Capture the cell that displays the provided text and extract its (X, Y) central coordinate. 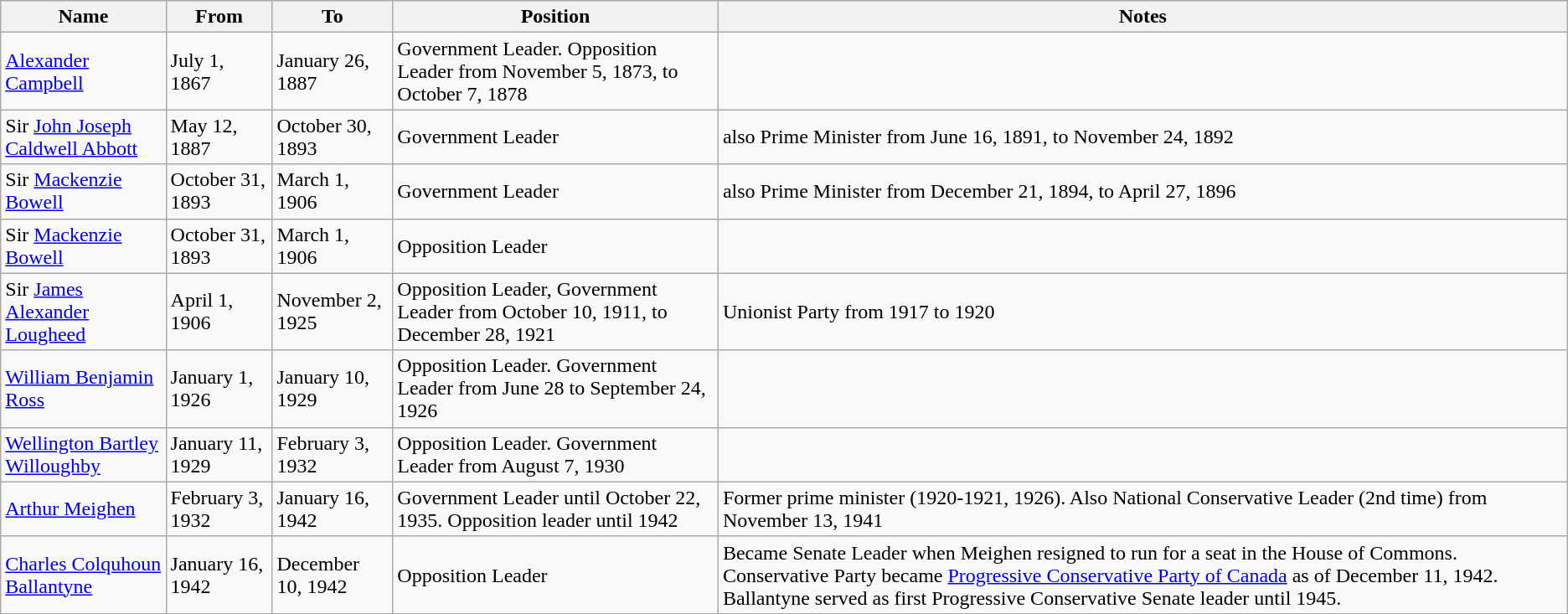
January 11, 1929 (219, 454)
Opposition Leader, Government Leader from October 10, 1911, to December 28, 1921 (556, 312)
William Benjamin Ross (84, 389)
October 30, 1893 (333, 137)
May 12, 1887 (219, 137)
Government Leader until October 22, 1935. Opposition leader until 1942 (556, 509)
Sir John Joseph Caldwell Abbott (84, 137)
Government Leader. Opposition Leader from November 5, 1873, to October 7, 1878 (556, 71)
Notes (1142, 17)
also Prime Minister from June 16, 1891, to November 24, 1892 (1142, 137)
To (333, 17)
Opposition Leader. Government Leader from June 28 to September 24, 1926 (556, 389)
December 10, 1942 (333, 575)
Opposition Leader. Government Leader from August 7, 1930 (556, 454)
January 1, 1926 (219, 389)
April 1, 1906 (219, 312)
January 10, 1929 (333, 389)
Charles Colquhoun Ballantyne (84, 575)
July 1, 1867 (219, 71)
November 2, 1925 (333, 312)
Name (84, 17)
Wellington Bartley Willoughby (84, 454)
Arthur Meighen (84, 509)
Former prime minister (1920-1921, 1926). Also National Conservative Leader (2nd time) from November 13, 1941 (1142, 509)
Unionist Party from 1917 to 1920 (1142, 312)
Alexander Campbell (84, 71)
From (219, 17)
also Prime Minister from December 21, 1894, to April 27, 1896 (1142, 191)
January 26, 1887 (333, 71)
Position (556, 17)
Sir James Alexander Lougheed (84, 312)
